Search for the cell housing the specified text and yield its (X, Y) center coordinate. 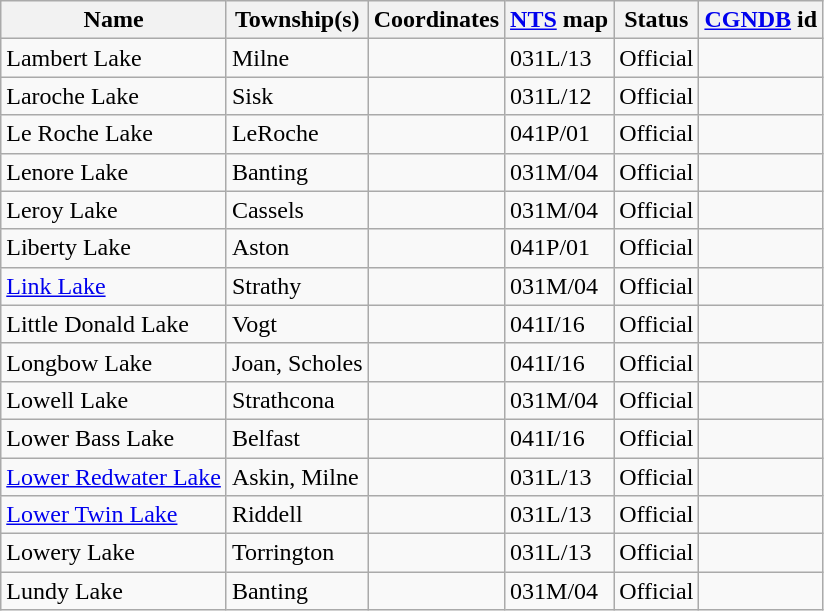
Coordinates (436, 20)
Lambert Lake (114, 58)
CGNDB id (761, 20)
Lowery Lake (114, 553)
Lower Redwater Lake (114, 477)
Belfast (297, 438)
Riddell (297, 515)
Milne (297, 58)
Township(s) (297, 20)
Aston (297, 248)
Lower Twin Lake (114, 515)
Link Lake (114, 286)
Strathy (297, 286)
NTS map (560, 20)
Askin, Milne (297, 477)
031L/12 (560, 96)
Joan, Scholes (297, 362)
Liberty Lake (114, 248)
Laroche Lake (114, 96)
Lower Bass Lake (114, 438)
Strathcona (297, 400)
Longbow Lake (114, 362)
Sisk (297, 96)
Le Roche Lake (114, 134)
Lowell Lake (114, 400)
Leroy Lake (114, 210)
Torrington (297, 553)
Status (656, 20)
Lundy Lake (114, 591)
LeRoche (297, 134)
Little Donald Lake (114, 324)
Lenore Lake (114, 172)
Cassels (297, 210)
Vogt (297, 324)
Name (114, 20)
